Locate the cell with the specified text and output its (X, Y) center coordinate. 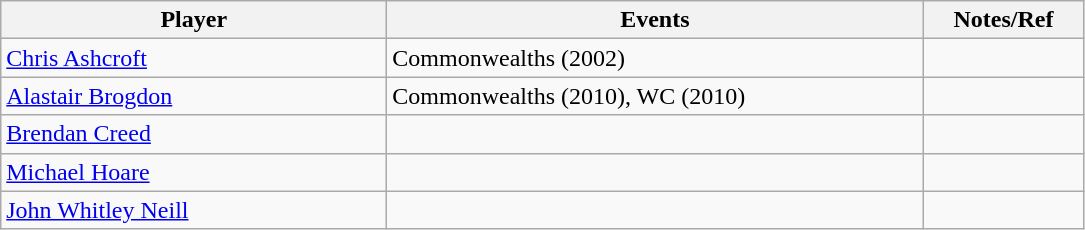
Commonwealths (2002) (655, 58)
Chris Ashcroft (194, 58)
Player (194, 20)
Commonwealths (2010), WC (2010) (655, 96)
Brendan Creed (194, 134)
Alastair Brogdon (194, 96)
Notes/Ref (1004, 20)
Michael Hoare (194, 172)
Events (655, 20)
John Whitley Neill (194, 210)
